Output the [x, y] coordinate of the center of the cell containing the given text.  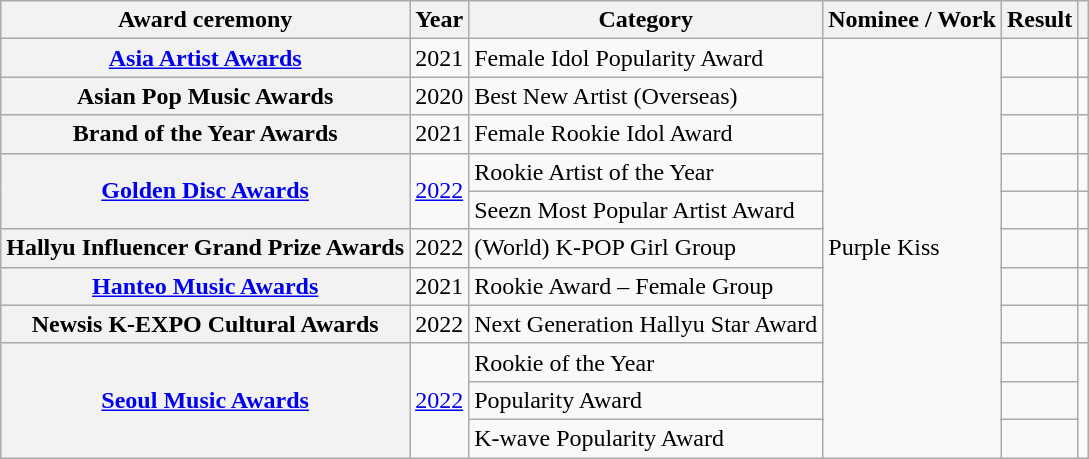
Award ceremony [206, 20]
Next Generation Hallyu Star Award [646, 324]
Nominee / Work [912, 20]
Rookie of the Year [646, 362]
Golden Disc Awards [206, 191]
Purple Kiss [912, 248]
Rookie Artist of the Year [646, 172]
2020 [440, 96]
Year [440, 20]
Hanteo Music Awards [206, 286]
(World) K-POP Girl Group [646, 248]
Female Idol Popularity Award [646, 58]
K-wave Popularity Award [646, 438]
Asia Artist Awards [206, 58]
Brand of the Year Awards [206, 134]
Best New Artist (Overseas) [646, 96]
Seezn Most Popular Artist Award [646, 210]
Asian Pop Music Awards [206, 96]
Seoul Music Awards [206, 400]
Rookie Award – Female Group [646, 286]
Female Rookie Idol Award [646, 134]
Newsis K-EXPO Cultural Awards [206, 324]
Hallyu Influencer Grand Prize Awards [206, 248]
Category [646, 20]
Popularity Award [646, 400]
Result [1039, 20]
